Find where the given text appears and provide that cell's center as [X, Y] coordinate. 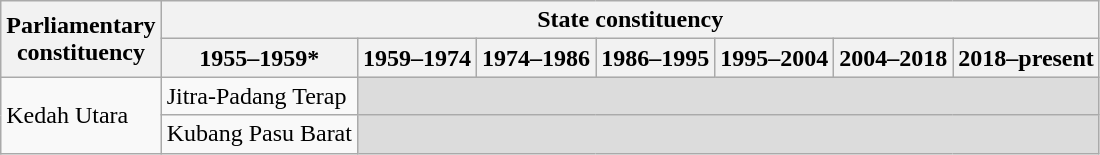
2018–present [1026, 58]
Kedah Utara [81, 115]
Kubang Pasu Barat [259, 134]
State constituency [630, 20]
1995–2004 [774, 58]
1986–1995 [656, 58]
Jitra-Padang Terap [259, 96]
2004–2018 [894, 58]
1974–1986 [536, 58]
1959–1974 [416, 58]
Parliamentaryconstituency [81, 39]
1955–1959* [259, 58]
